Extract the (x, y) coordinate from the center of the cell holding the provided text.  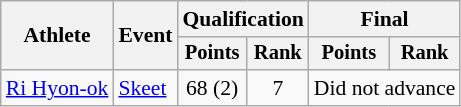
Skeet (145, 88)
Athlete (58, 36)
68 (2) (212, 88)
Final (385, 19)
7 (278, 88)
Ri Hyon-ok (58, 88)
Qualification (244, 19)
Event (145, 36)
Did not advance (385, 88)
